Search for the cell housing the specified text and yield its (X, Y) center coordinate. 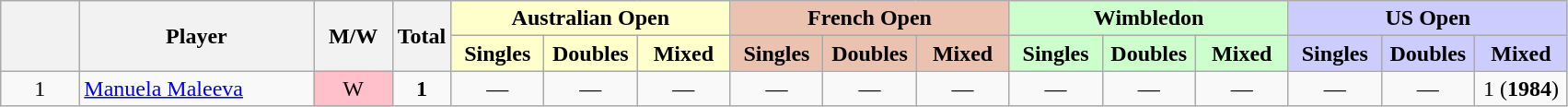
French Open (869, 18)
M/W (354, 36)
W (354, 89)
US Open (1427, 18)
Wimbledon (1149, 18)
1 (1984) (1521, 89)
Total (422, 36)
Manuela Maleeva (197, 89)
Australian Open (591, 18)
Player (197, 36)
